Identify which cell holds the provided text, then report its [x, y] central coordinate. 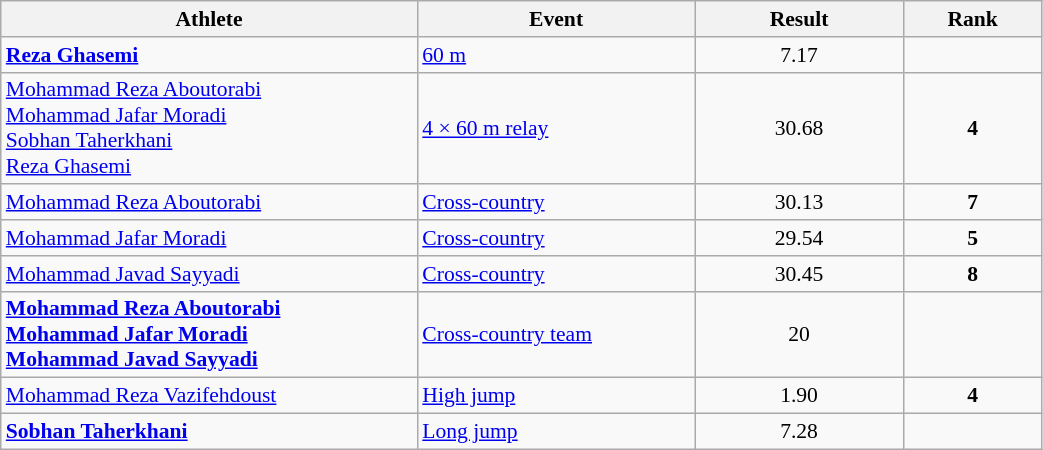
4 × 60 m relay [556, 128]
20 [799, 334]
Mohammad Jafar Moradi [210, 238]
Mohammad Reza AboutorabiMohammad Jafar MoradiSobhan TaherkhaniReza Ghasemi [210, 128]
Sobhan Taherkhani [210, 432]
Athlete [210, 19]
Mohammad Reza AboutorabiMohammad Jafar MoradiMohammad Javad Sayyadi [210, 334]
30.68 [799, 128]
30.45 [799, 274]
Rank [972, 19]
Long jump [556, 432]
Mohammad Reza Vazifehdoust [210, 396]
High jump [556, 396]
Cross-country team [556, 334]
Mohammad Javad Sayyadi [210, 274]
7.17 [799, 55]
Mohammad Reza Aboutorabi [210, 203]
7 [972, 203]
1.90 [799, 396]
30.13 [799, 203]
Reza Ghasemi [210, 55]
Event [556, 19]
Result [799, 19]
8 [972, 274]
7.28 [799, 432]
60 m [556, 55]
29.54 [799, 238]
5 [972, 238]
